Return [X, Y] of the center of cell containing provided text 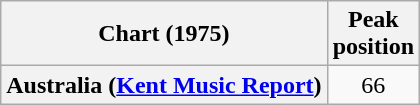
Peakposition [373, 34]
Australia (Kent Music Report) [164, 85]
Chart (1975) [164, 34]
66 [373, 85]
